Provide the (X, Y) coordinate of the cell's center where the given text is located.  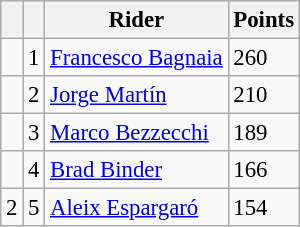
Points (264, 20)
1 (34, 58)
4 (34, 170)
260 (264, 58)
166 (264, 170)
Brad Binder (136, 170)
210 (264, 95)
Marco Bezzecchi (136, 133)
3 (34, 133)
5 (34, 208)
Aleix Espargaró (136, 208)
154 (264, 208)
Francesco Bagnaia (136, 58)
189 (264, 133)
Rider (136, 20)
Jorge Martín (136, 95)
